Search for the cell housing the specified text and yield its (X, Y) center coordinate. 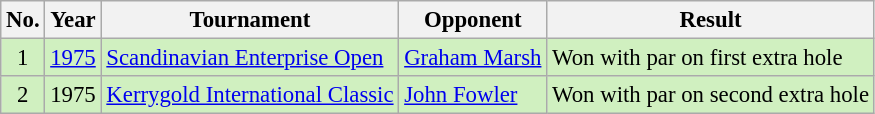
Year (73, 20)
John Fowler (473, 95)
Tournament (250, 20)
2 (23, 95)
No. (23, 20)
Won with par on second extra hole (711, 95)
Won with par on first extra hole (711, 58)
1 (23, 58)
Graham Marsh (473, 58)
Scandinavian Enterprise Open (250, 58)
Opponent (473, 20)
Result (711, 20)
Kerrygold International Classic (250, 95)
